Return (X, Y) of the center of cell containing provided text 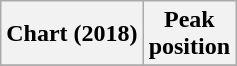
Peakposition (189, 34)
Chart (2018) (72, 34)
